Return the (x, y) coordinate for the center point of the cell that contains the specified text.  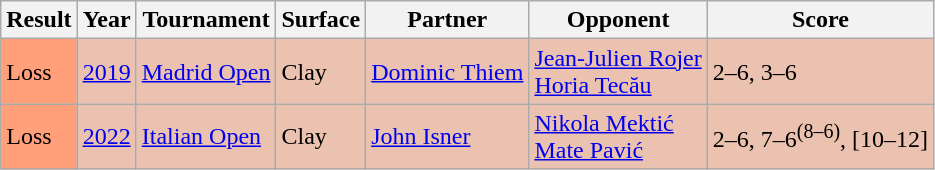
Madrid Open (206, 72)
Italian Open (206, 136)
Partner (448, 20)
Tournament (206, 20)
2–6, 3–6 (820, 72)
Nikola Mektić Mate Pavić (618, 136)
Year (106, 20)
Dominic Thiem (448, 72)
Jean-Julien Rojer Horia Tecău (618, 72)
Surface (321, 20)
2019 (106, 72)
2022 (106, 136)
Result (39, 20)
Score (820, 20)
2–6, 7–6(8–6), [10–12] (820, 136)
John Isner (448, 136)
Opponent (618, 20)
